Locate the cell with the specified text and output its [x, y] center coordinate. 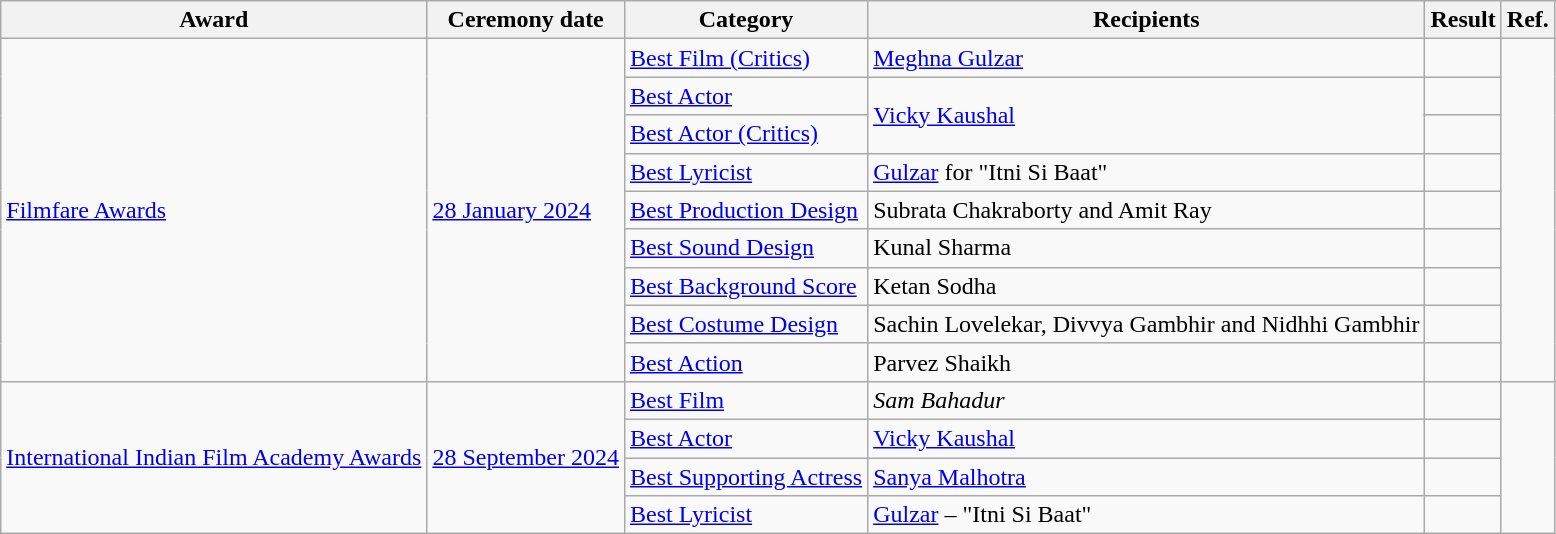
Best Film (Critics) [746, 58]
Ref. [1528, 20]
Parvez Shaikh [1146, 362]
Best Actor (Critics) [746, 134]
Sam Bahadur [1146, 400]
Kunal Sharma [1146, 248]
Best Sound Design [746, 248]
Result [1463, 20]
28 January 2024 [526, 210]
Recipients [1146, 20]
Gulzar for "Itni Si Baat" [1146, 172]
Meghna Gulzar [1146, 58]
Ceremony date [526, 20]
Best Action [746, 362]
28 September 2024 [526, 457]
Sachin Lovelekar, Divvya Gambhir and Nidhhi Gambhir [1146, 324]
Ketan Sodha [1146, 286]
Category [746, 20]
Best Production Design [746, 210]
Subrata Chakraborty and Amit Ray [1146, 210]
Best Background Score [746, 286]
International Indian Film Academy Awards [214, 457]
Best Supporting Actress [746, 477]
Filmfare Awards [214, 210]
Sanya Malhotra [1146, 477]
Best Costume Design [746, 324]
Gulzar – "Itni Si Baat" [1146, 515]
Award [214, 20]
Best Film [746, 400]
